Provide the [x, y] coordinate of the cell's center where the given text is located.  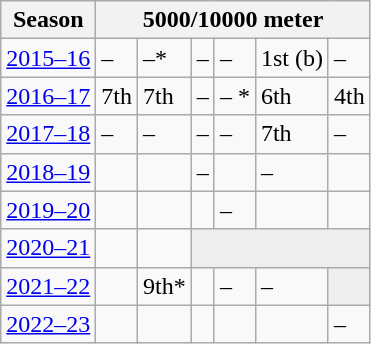
– * [234, 96]
–* [165, 58]
6th [292, 96]
2016–17 [48, 96]
Season [48, 20]
2022–23 [48, 324]
4th [349, 96]
2017–18 [48, 134]
2020–21 [48, 248]
2018–19 [48, 172]
2019–20 [48, 210]
5000/10000 meter [233, 20]
2021–22 [48, 286]
9th* [165, 286]
1st (b) [292, 58]
2015–16 [48, 58]
